Search for the cell housing the specified text and yield its [x, y] center coordinate. 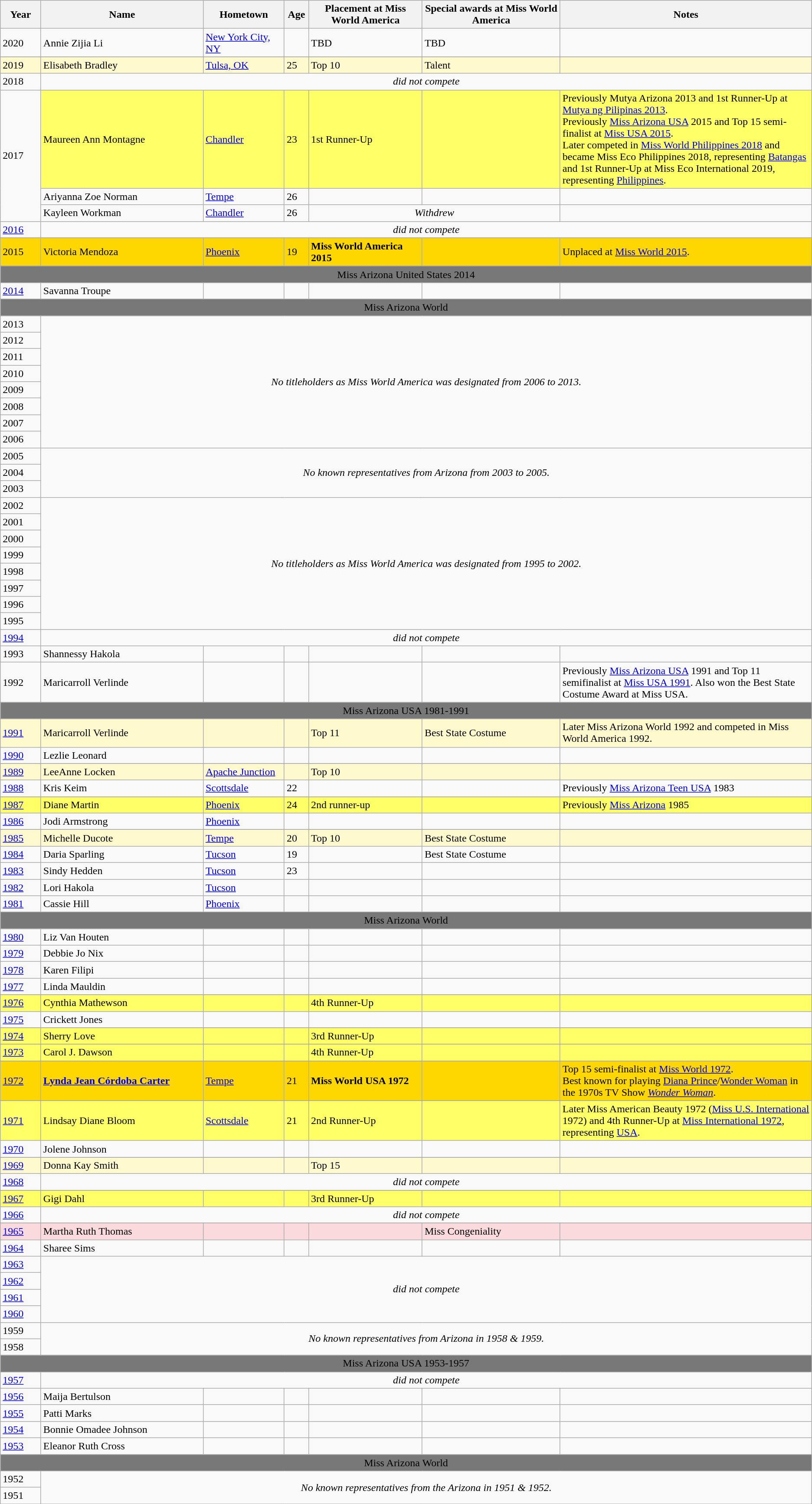
1964 [21, 1248]
Karen Filipi [122, 970]
2007 [21, 423]
2015 [21, 252]
Cassie Hill [122, 904]
1977 [21, 986]
2001 [21, 522]
1973 [21, 1052]
1996 [21, 605]
Daria Sparling [122, 854]
1969 [21, 1165]
New York City, NY [244, 43]
25 [296, 65]
Martha Ruth Thomas [122, 1232]
Kris Keim [122, 788]
No known representatives from Arizona from 2003 to 2005. [426, 472]
1963 [21, 1265]
1986 [21, 821]
1993 [21, 654]
1962 [21, 1281]
1992 [21, 682]
Age [296, 15]
1976 [21, 1003]
Miss Arizona USA 1953-1957 [406, 1363]
No known representatives from Arizona in 1958 & 1959. [426, 1339]
Michelle Ducote [122, 838]
LeeAnne Locken [122, 772]
Lynda Jean Córdoba Carter [122, 1081]
Kayleen Workman [122, 213]
1954 [21, 1429]
1990 [21, 755]
2020 [21, 43]
1991 [21, 733]
1980 [21, 937]
Miss World America 2015 [365, 252]
Top 15 [365, 1165]
No known representatives from the Arizona in 1951 & 1952. [426, 1488]
1979 [21, 954]
Shannessy Hakola [122, 654]
Linda Mauldin [122, 986]
2000 [21, 538]
2019 [21, 65]
2008 [21, 406]
2018 [21, 82]
1988 [21, 788]
2005 [21, 456]
1975 [21, 1019]
Miss Congeniality [491, 1232]
2003 [21, 489]
Ariyanna Zoe Norman [122, 197]
Jodi Armstrong [122, 821]
20 [296, 838]
2006 [21, 439]
2nd Runner-Up [365, 1121]
2004 [21, 472]
2013 [21, 324]
1951 [21, 1496]
Later Miss American Beauty 1972 (Miss U.S. International 1972) and 4th Runner-Up at Miss International 1972, representing USA. [686, 1121]
1960 [21, 1314]
1953 [21, 1446]
Cynthia Mathewson [122, 1003]
Crickett Jones [122, 1019]
1961 [21, 1298]
Sherry Love [122, 1036]
Jolene Johnson [122, 1149]
Lori Hakola [122, 887]
Name [122, 15]
2014 [21, 291]
1989 [21, 772]
Tulsa, OK [244, 65]
Elisabeth Bradley [122, 65]
No titleholders as Miss World America was designated from 1995 to 2002. [426, 563]
Carol J. Dawson [122, 1052]
1978 [21, 970]
Miss World USA 1972 [365, 1081]
1970 [21, 1149]
24 [296, 805]
2010 [21, 374]
1987 [21, 805]
Eleanor Ruth Cross [122, 1446]
Withdrew [434, 213]
2017 [21, 155]
Hometown [244, 15]
1971 [21, 1121]
Bonnie Omadee Johnson [122, 1429]
1981 [21, 904]
1956 [21, 1396]
Victoria Mendoza [122, 252]
1995 [21, 621]
No titleholders as Miss World America was designated from 2006 to 2013. [426, 382]
Year [21, 15]
1955 [21, 1413]
Top 11 [365, 733]
Lezlie Leonard [122, 755]
1952 [21, 1479]
Miss Arizona USA 1981-1991 [406, 711]
1968 [21, 1182]
Patti Marks [122, 1413]
1965 [21, 1232]
2002 [21, 505]
Annie Zijia Li [122, 43]
1994 [21, 638]
2011 [21, 357]
Previously Miss Arizona 1985 [686, 805]
1982 [21, 887]
Sindy Hedden [122, 871]
Previously Miss Arizona Teen USA 1983 [686, 788]
Miss Arizona United States 2014 [406, 274]
2016 [21, 229]
1999 [21, 555]
2012 [21, 341]
22 [296, 788]
Maija Bertulson [122, 1396]
1974 [21, 1036]
Special awards at Miss World America [491, 15]
1998 [21, 571]
Savanna Troupe [122, 291]
1958 [21, 1347]
Maureen Ann Montagne [122, 139]
2009 [21, 390]
Talent [491, 65]
1967 [21, 1199]
Diane Martin [122, 805]
Top 15 semi-finalist at Miss World 1972.Best known for playing Diana Prince/Wonder Woman in the 1970s TV Show Wonder Woman. [686, 1081]
Lindsay Diane Bloom [122, 1121]
1972 [21, 1081]
Liz Van Houten [122, 937]
Debbie Jo Nix [122, 954]
Sharee Sims [122, 1248]
1959 [21, 1330]
Notes [686, 15]
Placement at Miss World America [365, 15]
1957 [21, 1380]
1997 [21, 588]
Previously Miss Arizona USA 1991 and Top 11 semifinalist at Miss USA 1991. Also won the Best State Costume Award at Miss USA. [686, 682]
Later Miss Arizona World 1992 and competed in Miss World America 1992. [686, 733]
Unplaced at Miss World 2015. [686, 252]
1984 [21, 854]
Donna Kay Smith [122, 1165]
2nd runner-up [365, 805]
Apache Junction [244, 772]
1985 [21, 838]
1st Runner-Up [365, 139]
Gigi Dahl [122, 1199]
1966 [21, 1215]
1983 [21, 871]
